Output the (X, Y) coordinate of the center of the cell containing the given text.  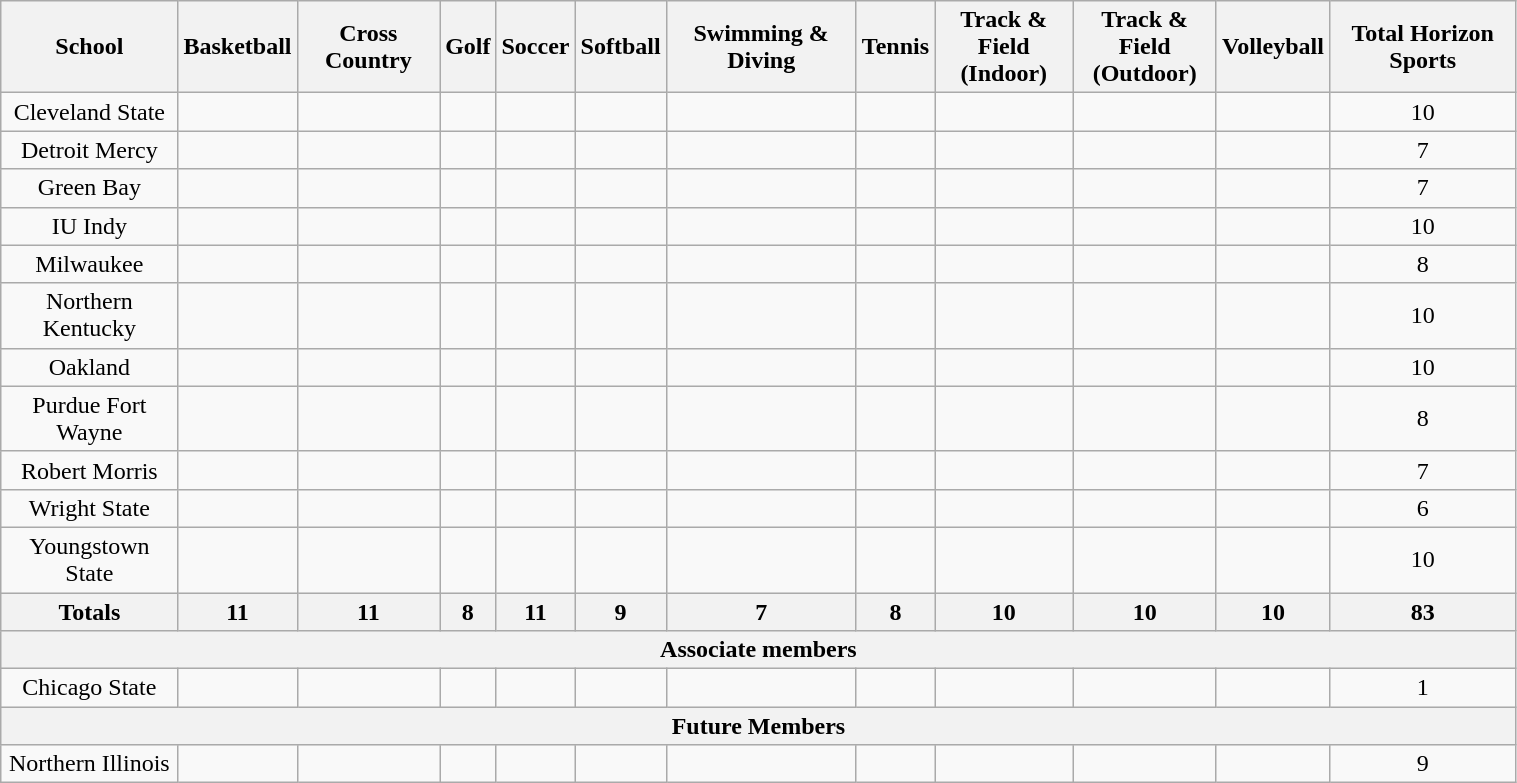
IU Indy (90, 226)
Chicago State (90, 688)
1 (1422, 688)
Northern Illinois (90, 764)
Youngstown State (90, 560)
Oakland (90, 367)
Golf (468, 47)
Soccer (536, 47)
6 (1422, 508)
Volleyball (1272, 47)
Green Bay (90, 188)
Softball (620, 47)
Detroit Mercy (90, 150)
Associate members (758, 650)
Track & Field(Outdoor) (1145, 47)
Purdue Fort Wayne (90, 418)
Wright State (90, 508)
Northern Kentucky (90, 316)
Total Horizon Sports (1422, 47)
Robert Morris (90, 470)
Tennis (895, 47)
Basketball (238, 47)
83 (1422, 611)
Cross Country (368, 47)
Track & Field(Indoor) (1004, 47)
School (90, 47)
Future Members (758, 726)
Swimming & Diving (761, 47)
Milwaukee (90, 264)
Cleveland State (90, 112)
Totals (90, 611)
